Locate the cell with the specified text and output its (x, y) center coordinate. 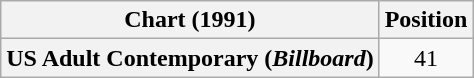
Chart (1991) (190, 20)
41 (426, 58)
US Adult Contemporary (Billboard) (190, 58)
Position (426, 20)
